Identify which cell holds the provided text, then report its (x, y) central coordinate. 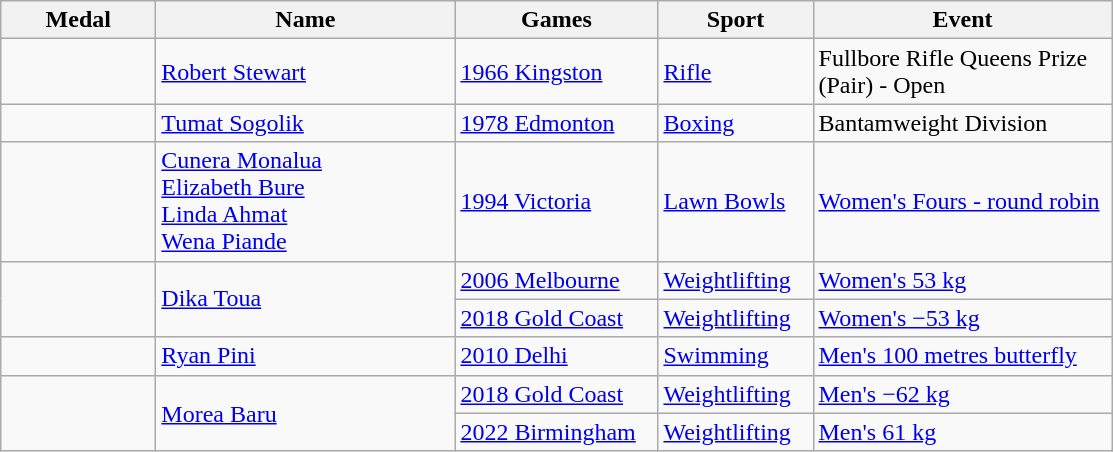
Robert Stewart (306, 72)
Women's Fours - round robin (962, 202)
Women's −53 kg (962, 318)
Bantamweight Division (962, 123)
Rifle (736, 72)
Name (306, 20)
Fullbore Rifle Queens Prize (Pair) - Open (962, 72)
Event (962, 20)
Men's 100 metres butterfly (962, 356)
1966 Kingston (556, 72)
1978 Edmonton (556, 123)
Lawn Bowls (736, 202)
2010 Delhi (556, 356)
Morea Baru (306, 413)
Ryan Pini (306, 356)
Games (556, 20)
Medal (78, 20)
Swimming (736, 356)
Boxing (736, 123)
Men's 61 kg (962, 432)
Women's 53 kg (962, 280)
Dika Toua (306, 299)
2022 Birmingham (556, 432)
Men's −62 kg (962, 394)
1994 Victoria (556, 202)
Sport (736, 20)
Cunera MonaluaElizabeth BureLinda AhmatWena Piande (306, 202)
2006 Melbourne (556, 280)
Tumat Sogolik (306, 123)
